From the cell containing the given text, extract its center point as (x, y) coordinate. 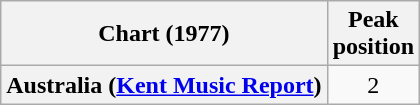
Chart (1977) (164, 34)
Peakposition (373, 34)
2 (373, 85)
Australia (Kent Music Report) (164, 85)
